Return the (x, y) coordinate for the center point of the cell that contains the specified text.  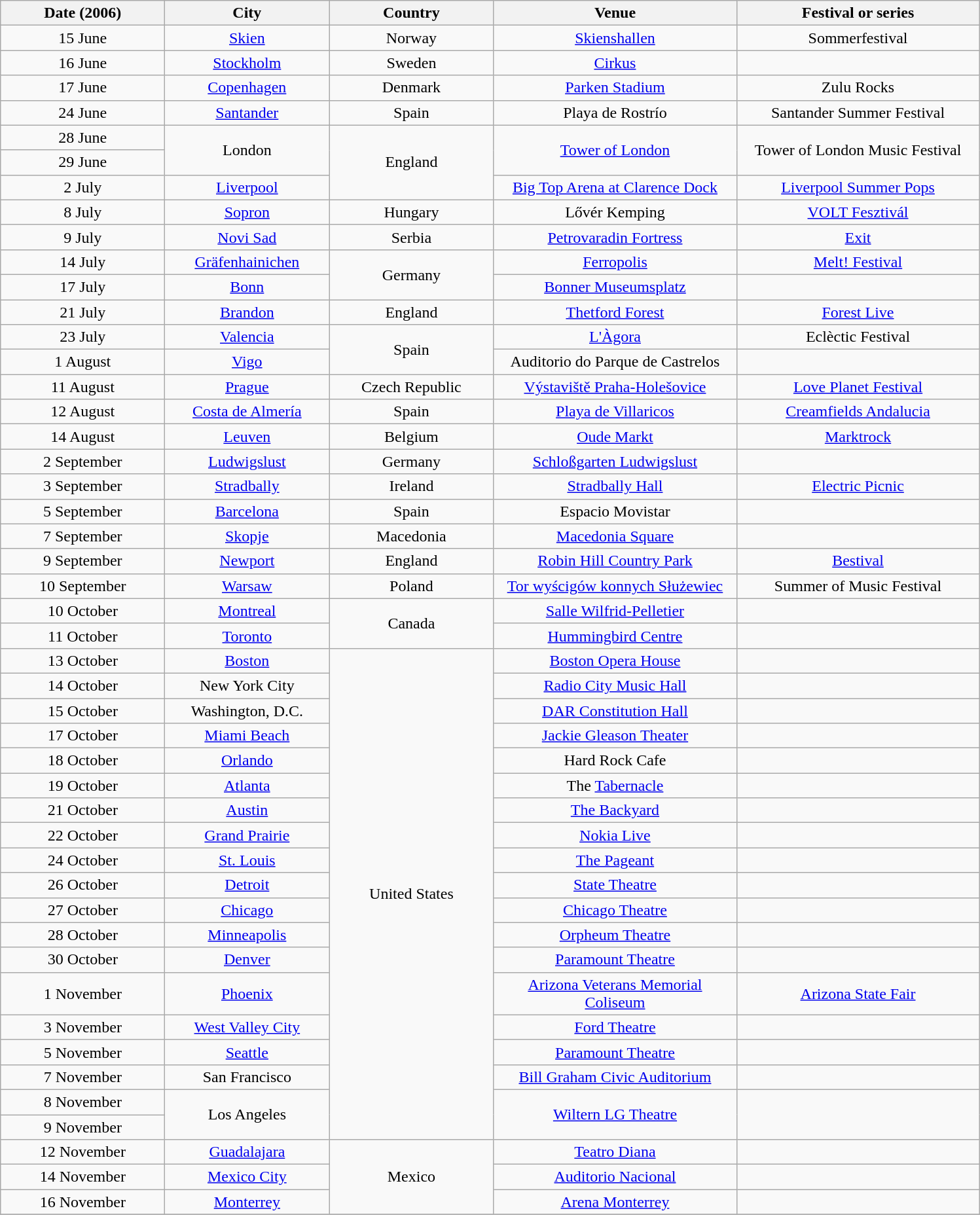
Leuven (247, 437)
Belgium (411, 437)
Hungary (411, 212)
Boston Opera House (615, 661)
Gräfenhainichen (247, 262)
Macedonia Square (615, 536)
11 August (82, 387)
Warsaw (247, 586)
Stradbally Hall (615, 486)
Marktrock (858, 437)
Sweden (411, 63)
Novi Sad (247, 237)
Los Angeles (247, 1114)
Ireland (411, 486)
Teatro Diana (615, 1152)
21 July (82, 312)
Denver (247, 960)
24 June (82, 113)
United States (411, 894)
Norway (411, 38)
Washington, D.C. (247, 710)
22 October (82, 835)
8 November (82, 1102)
Tor wyścigów konnych Służewiec (615, 586)
Boston (247, 661)
28 June (82, 137)
Phoenix (247, 994)
Date (2006) (82, 13)
Electric Picnic (858, 486)
Tower of London (615, 150)
Skopje (247, 536)
Montreal (247, 611)
The Backyard (615, 810)
Copenhagen (247, 88)
Playa de Villaricos (615, 412)
Zulu Rocks (858, 88)
Brandon (247, 312)
Stradbally (247, 486)
28 October (82, 935)
Salle Wilfrid-Pelletier (615, 611)
14 November (82, 1177)
19 October (82, 786)
21 October (82, 810)
Sopron (247, 212)
Arizona State Fair (858, 994)
12 November (82, 1152)
9 July (82, 237)
Serbia (411, 237)
London (247, 150)
Bill Graham Civic Auditorium (615, 1077)
Skienshallen (615, 38)
29 June (82, 162)
Nokia Live (615, 835)
DAR Constitution Hall (615, 710)
7 September (82, 536)
16 June (82, 63)
Guadalajara (247, 1152)
9 September (82, 561)
Seattle (247, 1052)
Czech Republic (411, 387)
Venue (615, 13)
Schloßgarten Ludwigslust (615, 462)
1 August (82, 362)
Oude Markt (615, 437)
14 July (82, 262)
17 October (82, 736)
Macedonia (411, 536)
Orlando (247, 761)
Thetford Forest (615, 312)
Lővér Kemping (615, 212)
Creamfields Andalucia (858, 412)
14 October (82, 685)
Výstaviště Praha-Holešovice (615, 387)
15 October (82, 710)
2 July (82, 187)
Bonner Museumsplatz (615, 287)
Country (411, 13)
Tower of London Music Festival (858, 150)
5 November (82, 1052)
Cirkus (615, 63)
10 September (82, 586)
Costa de Almería (247, 412)
30 October (82, 960)
Forest Live (858, 312)
Hummingbird Centre (615, 636)
9 November (82, 1127)
Parken Stadium (615, 88)
Love Planet Festival (858, 387)
Monterrey (247, 1202)
16 November (82, 1202)
Austin (247, 810)
Bonn (247, 287)
Orpheum Theatre (615, 935)
Chicago Theatre (615, 910)
San Francisco (247, 1077)
23 July (82, 337)
Liverpool (247, 187)
Ludwigslust (247, 462)
Bestival (858, 561)
The Tabernacle (615, 786)
Newport (247, 561)
Radio City Music Hall (615, 685)
5 September (82, 511)
Ferropolis (615, 262)
Petrovaradin Fortress (615, 237)
Skien (247, 38)
24 October (82, 860)
Melt! Festival (858, 262)
14 August (82, 437)
Eclèctic Festival (858, 337)
11 October (82, 636)
Stockholm (247, 63)
West Valley City (247, 1027)
Arena Monterrey (615, 1202)
Mexico City (247, 1177)
Chicago (247, 910)
Detroit (247, 885)
Hard Rock Cafe (615, 761)
Playa de Rostrío (615, 113)
Exit (858, 237)
26 October (82, 885)
17 July (82, 287)
2 September (82, 462)
3 November (82, 1027)
Robin Hill Country Park (615, 561)
State Theatre (615, 885)
Prague (247, 387)
L'Àgora (615, 337)
Barcelona (247, 511)
27 October (82, 910)
Santander (247, 113)
13 October (82, 661)
1 November (82, 994)
Grand Prairie (247, 835)
Mexico (411, 1177)
VOLT Fesztivál (858, 212)
Sommerfestival (858, 38)
10 October (82, 611)
Atlanta (247, 786)
Auditorio do Parque de Castrelos (615, 362)
Santander Summer Festival (858, 113)
15 June (82, 38)
Wiltern LG Theatre (615, 1114)
Festival or series (858, 13)
New York City (247, 685)
Denmark (411, 88)
Toronto (247, 636)
Jackie Gleason Theater (615, 736)
Vigo (247, 362)
City (247, 13)
Valencia (247, 337)
St. Louis (247, 860)
Ford Theatre (615, 1027)
Summer of Music Festival (858, 586)
12 August (82, 412)
Arizona Veterans Memorial Coliseum (615, 994)
Espacio Movistar (615, 511)
3 September (82, 486)
Minneapolis (247, 935)
7 November (82, 1077)
17 June (82, 88)
18 October (82, 761)
Liverpool Summer Pops (858, 187)
Auditorio Nacional (615, 1177)
Miami Beach (247, 736)
Poland (411, 586)
Big Top Arena at Clarence Dock (615, 187)
8 July (82, 212)
Canada (411, 623)
The Pageant (615, 860)
